Find where the given text appears and provide that cell's center as [x, y] coordinate. 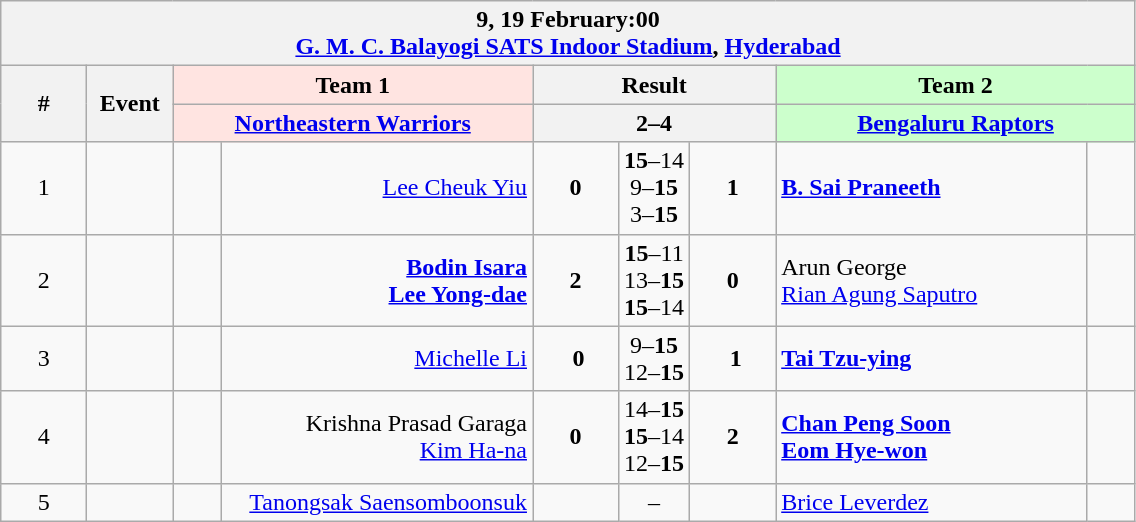
# [44, 104]
Lee Cheuk Yiu [376, 188]
Michelle Li [376, 358]
Result [654, 85]
Brice Leverdez [932, 502]
Bengaluru Raptors [956, 123]
15–1113–1515–14 [654, 280]
Northeastern Warriors [353, 123]
9, 19 February:00G. M. C. Balayogi SATS Indoor Stadium, Hyderabad [568, 34]
Krishna Prasad Garaga Kim Ha-na [376, 437]
3 [44, 358]
Tai Tzu-ying [932, 358]
Arun George Rian Agung Saputro [932, 280]
Team 2 [956, 85]
14–1515–1412–15 [654, 437]
Chan Peng Soon Eom Hye-won [932, 437]
Bodin Isara Lee Yong-dae [376, 280]
2–4 [654, 123]
Tanongsak Saensomboonsuk [376, 502]
5 [44, 502]
Team 1 [353, 85]
– [654, 502]
15–149–153–15 [654, 188]
4 [44, 437]
Event [130, 104]
B. Sai Praneeth [932, 188]
9–1512–15 [654, 358]
